Find where the given text appears and provide that cell's center as (X, Y) coordinate. 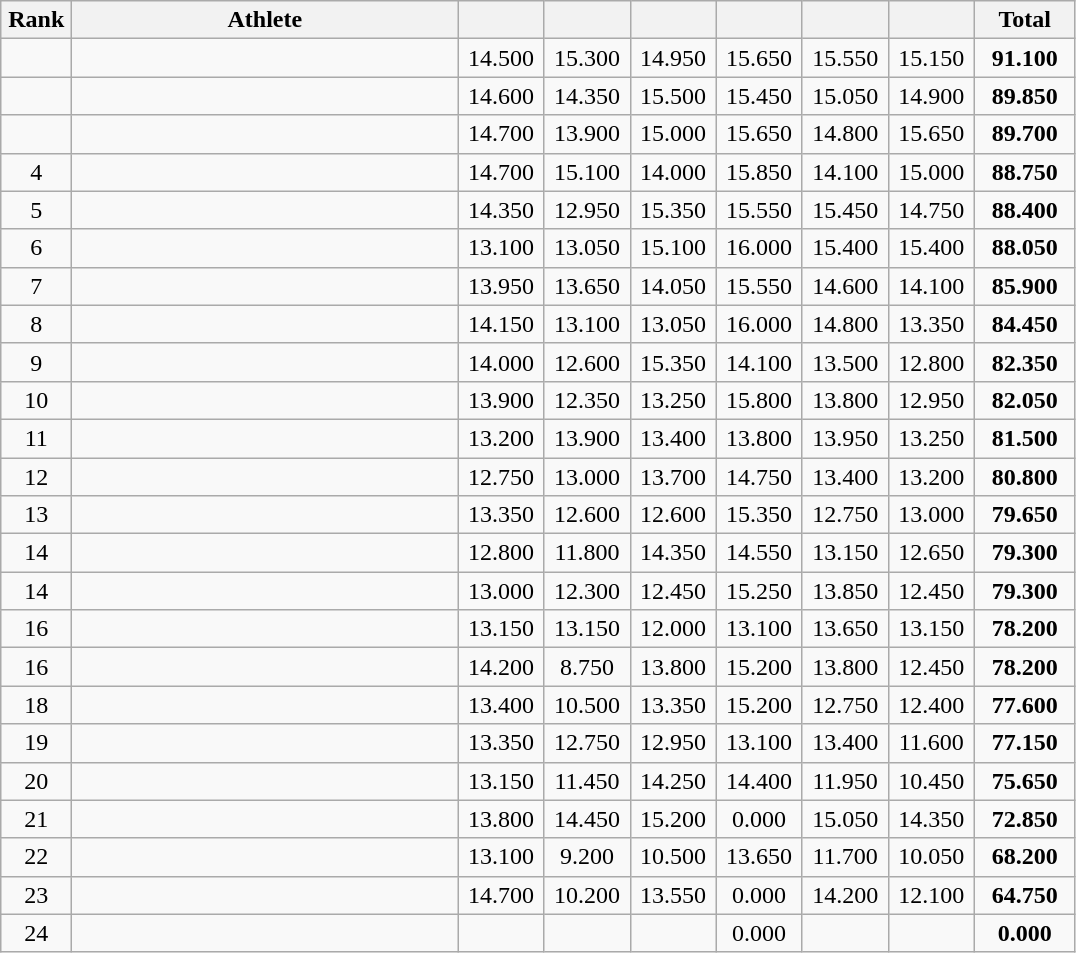
6 (36, 248)
13.550 (673, 895)
14.400 (759, 781)
13.700 (673, 477)
89.700 (1024, 134)
13.500 (845, 362)
85.900 (1024, 286)
72.850 (1024, 819)
14.250 (673, 781)
11.450 (587, 781)
10.200 (587, 895)
14.500 (501, 58)
11.950 (845, 781)
80.800 (1024, 477)
21 (36, 819)
89.850 (1024, 96)
Athlete (265, 20)
11.600 (931, 743)
8.750 (587, 667)
12.300 (587, 591)
15.150 (931, 58)
14.550 (759, 553)
10.450 (931, 781)
11.800 (587, 553)
Rank (36, 20)
9 (36, 362)
18 (36, 705)
7 (36, 286)
82.350 (1024, 362)
5 (36, 210)
14.150 (501, 324)
12 (36, 477)
88.400 (1024, 210)
8 (36, 324)
Total (1024, 20)
13 (36, 515)
15.850 (759, 172)
24 (36, 933)
20 (36, 781)
75.650 (1024, 781)
13.850 (845, 591)
14.950 (673, 58)
10 (36, 400)
64.750 (1024, 895)
19 (36, 743)
77.600 (1024, 705)
91.100 (1024, 58)
22 (36, 857)
12.350 (587, 400)
11.700 (845, 857)
15.800 (759, 400)
12.400 (931, 705)
10.050 (931, 857)
82.050 (1024, 400)
9.200 (587, 857)
68.200 (1024, 857)
12.650 (931, 553)
14.900 (931, 96)
11 (36, 438)
88.750 (1024, 172)
79.650 (1024, 515)
15.250 (759, 591)
15.500 (673, 96)
14.450 (587, 819)
77.150 (1024, 743)
12.100 (931, 895)
84.450 (1024, 324)
23 (36, 895)
14.050 (673, 286)
81.500 (1024, 438)
4 (36, 172)
12.000 (673, 629)
15.300 (587, 58)
88.050 (1024, 248)
